Pinpoint the cell where the given text exists, returning its (x, y) midpoint coordinate. 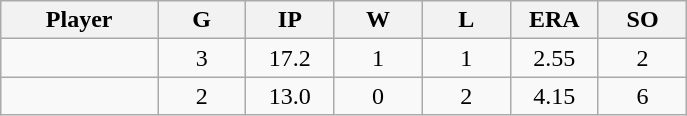
Player (80, 20)
0 (378, 96)
L (466, 20)
3 (202, 58)
13.0 (290, 96)
17.2 (290, 58)
6 (642, 96)
IP (290, 20)
W (378, 20)
ERA (554, 20)
G (202, 20)
SO (642, 20)
4.15 (554, 96)
2.55 (554, 58)
